Provide the (X, Y) coordinate of the cell's center where the given text is located.  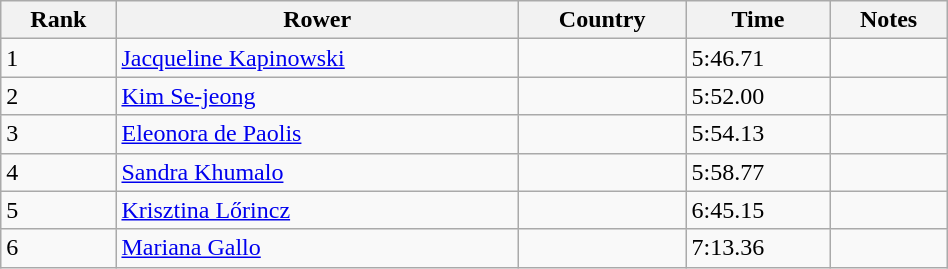
5 (58, 210)
Rank (58, 20)
Mariana Gallo (317, 248)
5:46.71 (758, 58)
Rower (317, 20)
Notes (888, 20)
2 (58, 96)
Eleonora de Paolis (317, 134)
5:52.00 (758, 96)
Jacqueline Kapinowski (317, 58)
5:58.77 (758, 172)
4 (58, 172)
7:13.36 (758, 248)
6:45.15 (758, 210)
6 (58, 248)
Kim Se-jeong (317, 96)
Time (758, 20)
Krisztina Lőrincz (317, 210)
Sandra Khumalo (317, 172)
1 (58, 58)
3 (58, 134)
Country (602, 20)
5:54.13 (758, 134)
